Determine the (X, Y) coordinate at the center of the cell enclosing the given text.  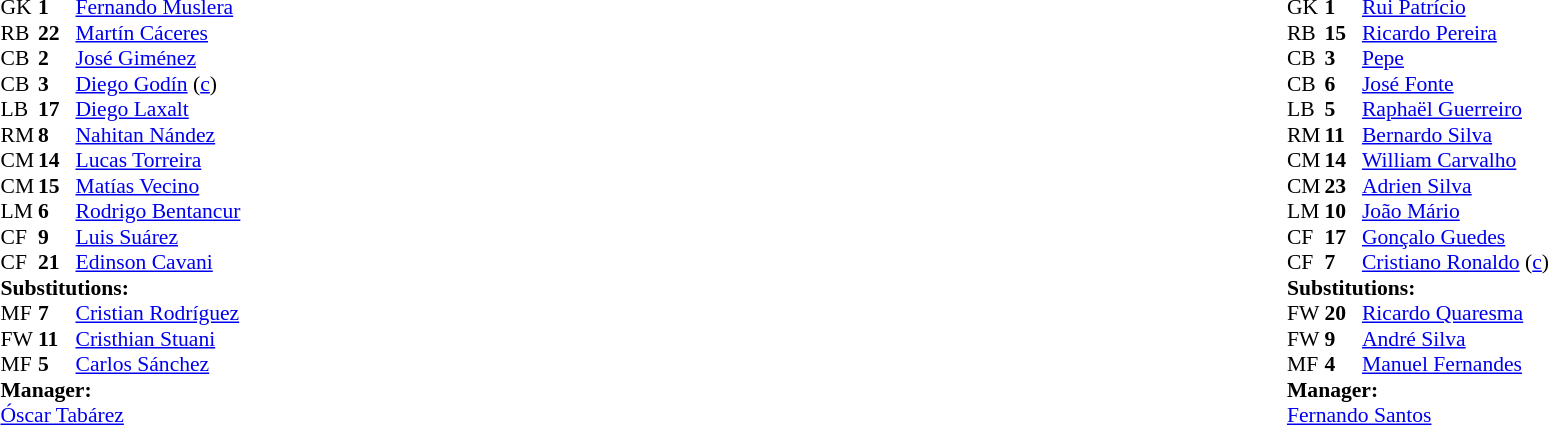
Lucas Torreira (158, 161)
Cristian Rodríguez (158, 313)
Luis Suárez (158, 237)
Diego Laxalt (158, 109)
Cristhian Stuani (158, 339)
8 (57, 135)
Rodrigo Bentancur (158, 211)
20 (1343, 313)
Edinson Cavani (158, 263)
Nahitan Nández (158, 135)
Matías Vecino (158, 186)
2 (57, 59)
10 (1343, 211)
22 (57, 33)
4 (1343, 365)
21 (57, 263)
Manager: (120, 390)
Substitutions: (120, 288)
23 (1343, 186)
Diego Godín (c) (158, 84)
Carlos Sánchez (158, 365)
Martín Cáceres (158, 33)
José Giménez (158, 59)
